Extract the [X, Y] coordinate from the center of the cell holding the provided text.  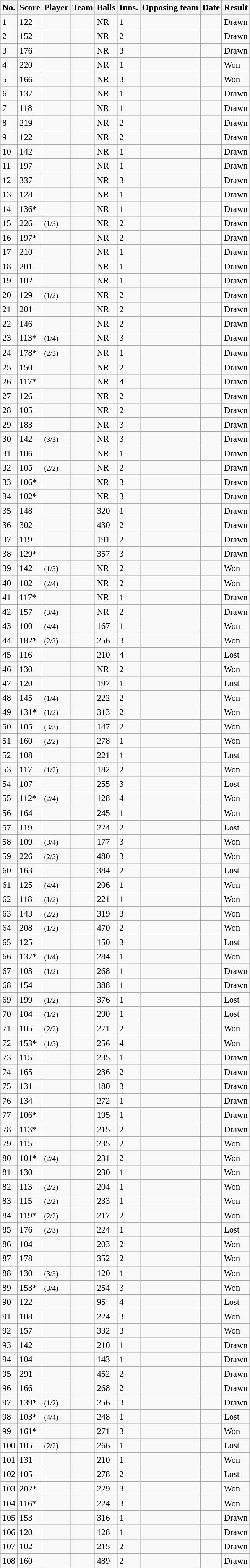
18 [9, 267]
489 [106, 1561]
54 [9, 784]
101 [9, 1460]
23 [9, 339]
37 [9, 540]
48 [9, 698]
65 [9, 943]
82 [9, 1187]
Balls [106, 8]
76 [9, 1101]
90 [9, 1302]
41 [9, 597]
83 [9, 1201]
Score [30, 8]
96 [9, 1388]
182 [106, 770]
71 [9, 1029]
146 [30, 324]
21 [9, 309]
46 [9, 669]
272 [106, 1101]
43 [9, 626]
376 [106, 1000]
62 [9, 899]
84 [9, 1216]
245 [106, 813]
74 [9, 1072]
28 [9, 410]
191 [106, 540]
44 [9, 640]
129 [30, 295]
131* [30, 712]
69 [9, 1000]
332 [106, 1331]
103* [30, 1417]
165 [30, 1072]
61 [9, 885]
98 [9, 1417]
357 [106, 554]
480 [106, 856]
231 [106, 1158]
254 [106, 1288]
137 [30, 94]
6 [9, 94]
91 [9, 1316]
81 [9, 1172]
55 [9, 799]
27 [9, 396]
126 [30, 396]
177 [106, 842]
152 [30, 36]
13 [9, 195]
92 [9, 1331]
178 [30, 1259]
Opposing team [170, 8]
230 [106, 1172]
66 [9, 957]
35 [9, 511]
255 [106, 784]
384 [106, 871]
60 [9, 871]
Result [235, 8]
116* [30, 1503]
109 [30, 842]
78 [9, 1129]
72 [9, 1043]
17 [9, 252]
26 [9, 381]
148 [30, 511]
39 [9, 568]
Team [83, 8]
5 [9, 80]
Date [211, 8]
75 [9, 1086]
19 [9, 281]
320 [106, 511]
73 [9, 1057]
470 [106, 928]
15 [9, 223]
38 [9, 554]
197* [30, 238]
80 [9, 1158]
291 [30, 1374]
58 [9, 842]
47 [9, 684]
8 [9, 123]
29 [9, 425]
183 [30, 425]
202* [30, 1489]
68 [9, 985]
50 [9, 727]
10 [9, 151]
313 [106, 712]
7 [9, 108]
20 [9, 295]
52 [9, 756]
206 [106, 885]
204 [106, 1187]
101* [30, 1158]
154 [30, 985]
220 [30, 65]
85 [9, 1230]
139* [30, 1403]
136* [30, 209]
99 [9, 1431]
49 [9, 712]
32 [9, 468]
117 [30, 770]
129* [30, 554]
64 [9, 928]
208 [30, 928]
163 [30, 871]
388 [106, 985]
134 [30, 1101]
Inns. [128, 8]
57 [9, 827]
180 [106, 1086]
51 [9, 741]
284 [106, 957]
219 [30, 123]
67 [9, 971]
203 [106, 1244]
119* [30, 1216]
178* [30, 353]
161* [30, 1431]
102* [30, 497]
233 [106, 1201]
70 [9, 1014]
40 [9, 583]
53 [9, 770]
116 [30, 655]
12 [9, 180]
94 [9, 1360]
22 [9, 324]
42 [9, 612]
9 [9, 137]
236 [106, 1072]
36 [9, 525]
87 [9, 1259]
93 [9, 1345]
31 [9, 453]
452 [106, 1374]
217 [106, 1216]
167 [106, 626]
248 [106, 1417]
147 [106, 727]
25 [9, 367]
337 [30, 180]
352 [106, 1259]
153 [30, 1518]
14 [9, 209]
86 [9, 1244]
290 [106, 1014]
59 [9, 856]
Player [56, 8]
24 [9, 353]
430 [106, 525]
88 [9, 1273]
182* [30, 640]
63 [9, 913]
113 [30, 1187]
319 [106, 913]
34 [9, 497]
30 [9, 439]
79 [9, 1144]
145 [30, 698]
77 [9, 1115]
316 [106, 1518]
33 [9, 482]
302 [30, 525]
195 [106, 1115]
199 [30, 1000]
56 [9, 813]
16 [9, 238]
89 [9, 1288]
229 [106, 1489]
266 [106, 1446]
No. [9, 8]
11 [9, 166]
112* [30, 799]
137* [30, 957]
222 [106, 698]
45 [9, 655]
97 [9, 1403]
164 [30, 813]
